Capture the cell that displays the provided text and extract its (x, y) central coordinate. 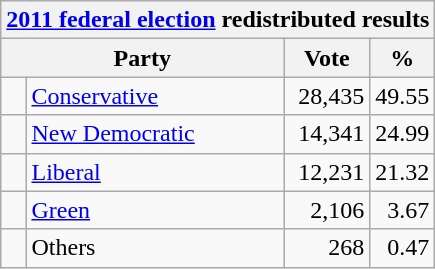
24.99 (402, 134)
21.32 (402, 172)
Party (142, 58)
2,106 (327, 210)
Vote (327, 58)
12,231 (327, 172)
28,435 (327, 96)
268 (327, 248)
Others (155, 248)
49.55 (402, 96)
New Democratic (155, 134)
% (402, 58)
Liberal (155, 172)
3.67 (402, 210)
Conservative (155, 96)
2011 federal election redistributed results (218, 20)
14,341 (327, 134)
0.47 (402, 248)
Green (155, 210)
